For the text-containing cell, return its midpoint in [x, y] coordinate format. 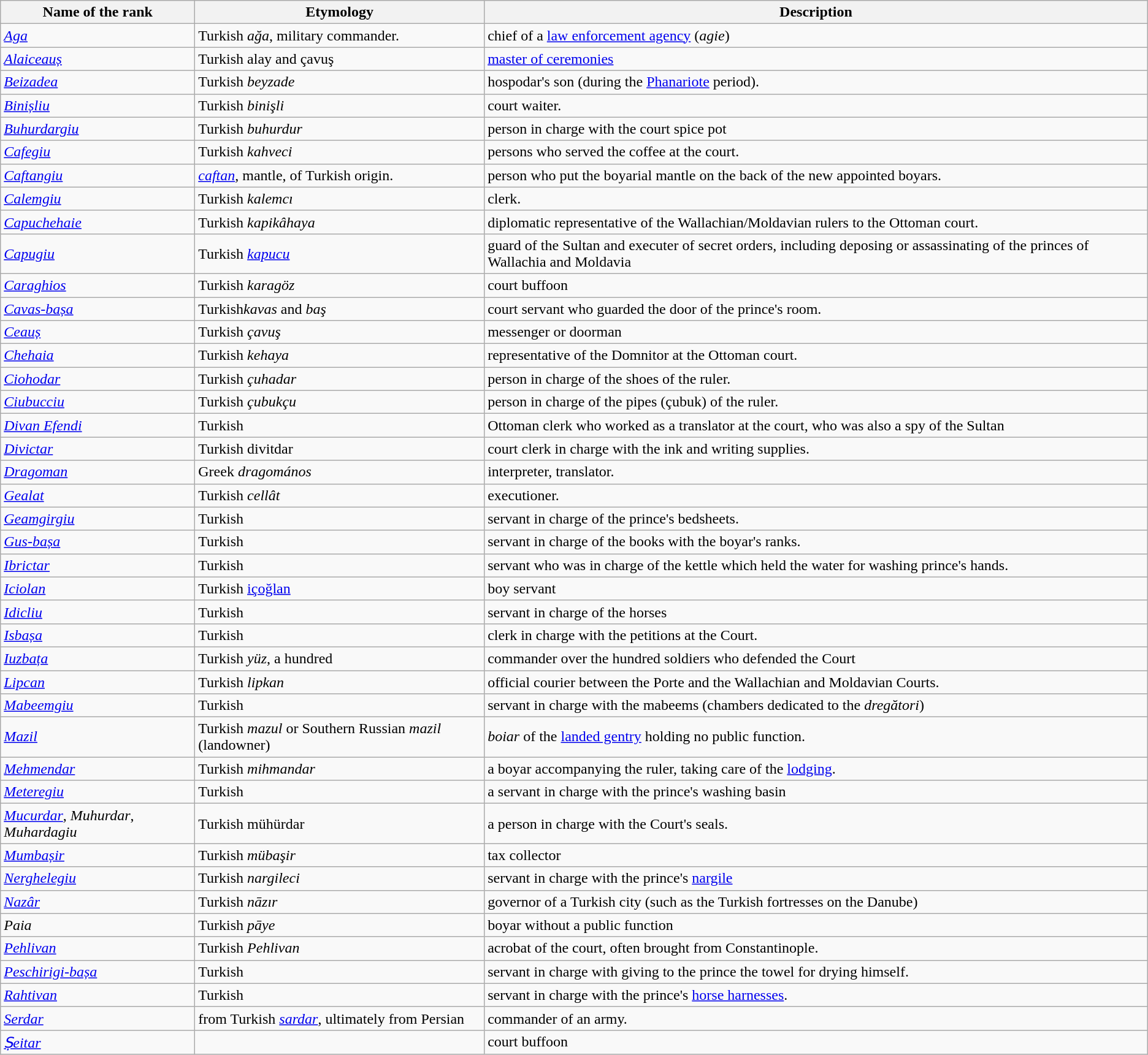
commander over the hundred soldiers who defended the Court [816, 658]
Idicliu [98, 612]
servant in charge with giving to the prince the towel for drying himself. [816, 972]
Pehlivan [98, 948]
Turkish nargileci [340, 878]
executioner. [816, 495]
Turkish Pehlivan [340, 948]
messenger or doorman [816, 332]
acrobat of the court, often brought from Constantinople. [816, 948]
Dragoman [98, 472]
Turkish divitdar [340, 449]
Capuchehaie [98, 222]
person in charge with the court spice pot [816, 129]
commander of an army. [816, 1018]
Turkish pāye [340, 925]
clerk in charge with the petitions at the Court. [816, 635]
from Turkish sardar, ultimately from Persian [340, 1018]
chief of a law enforcement agency (agie) [816, 36]
Turkish kapikâhaya [340, 222]
Buhurdargiu [98, 129]
Caraghios [98, 285]
boyar without a public function [816, 925]
Turkishkavas and baş [340, 308]
servant in charge of the books with the boyar's ranks. [816, 542]
Geamgirgiu [98, 519]
clerk. [816, 199]
Turkish alay and çavuş [340, 59]
Isbașa [98, 635]
Turkish mazul or Southern Russian mazil (landowner) [340, 737]
servant who was in charge of the kettle which held the water for washing prince's hands. [816, 565]
court servant who guarded the door of the prince's room. [816, 308]
Mazil [98, 737]
diplomatic representative of the Wallachian/Moldavian rulers to the Ottoman court. [816, 222]
Gealat [98, 495]
Iuzbața [98, 658]
Beizadea [98, 82]
Capugiu [98, 254]
court waiter. [816, 105]
a person in charge with the Court's seals. [816, 824]
Ciohodar [98, 379]
servant in charge with the mabeems (chambers dedicated to the dregători) [816, 706]
Turkish çavuş [340, 332]
Turkish lipkan [340, 682]
Serdar [98, 1018]
Rahtivan [98, 995]
Ciubucciu [98, 402]
Turkish binişli [340, 105]
boiar of the landed gentry holding no public function. [816, 737]
Mabeemgiu [98, 706]
Name of the rank [98, 12]
Binișliu [98, 105]
servant in charge with the prince's horse harnesses. [816, 995]
Turkish mühürdar [340, 824]
Turkish kehaya [340, 356]
Nerghelegiu [98, 878]
Ṣeitar [98, 1042]
Peschirigi-bașa [98, 972]
Caftangiu [98, 175]
guard of the Sultan and executer of secret orders, including deposing or assassinating of the princes of Wallachia and Moldavia [816, 254]
Calemgiu [98, 199]
Turkish nāzır [340, 902]
Meteregiu [98, 792]
Chehaia [98, 356]
Turkish beyzade [340, 82]
Divictar [98, 449]
tax collector [816, 855]
persons who served the coffee at the court. [816, 152]
Turkish çubukçu [340, 402]
boy servant [816, 588]
official courier between the Porte and the Wallachian and Moldavian Courts. [816, 682]
Mumbașir [98, 855]
representative of the Domnitor at the Ottoman court. [816, 356]
person in charge of the pipes (çubuk) of the ruler. [816, 402]
person who put the boyarial mantle on the back of the new appointed boyars. [816, 175]
Turkish kapucu [340, 254]
Divan Efendi [98, 425]
hospodar's son (during the Phanariote period). [816, 82]
Turkish çuhadar [340, 379]
Turkish kalemcı [340, 199]
person in charge of the shoes of the ruler. [816, 379]
Mehmendar [98, 769]
Ibrictar [98, 565]
Gus-bașa [98, 542]
Ottoman clerk who worked as a translator at the court, who was also a spy of the Sultan [816, 425]
court clerk in charge with the ink and writing supplies. [816, 449]
Turkish buhurdur [340, 129]
Turkish ağa, military commander. [340, 36]
Lipcan [98, 682]
Alaiceauș [98, 59]
Mucurdar, Muhurdar, Muhardagiu [98, 824]
a servant in charge with the prince's washing basin [816, 792]
a boyar accompanying the ruler, taking care of the lodging. [816, 769]
Description [816, 12]
Nazâr [98, 902]
Turkish cellât [340, 495]
Paia [98, 925]
Cafegiu [98, 152]
servant in charge with the prince's nargile [816, 878]
Turkish içoğlan [340, 588]
Etymology [340, 12]
interpreter, translator. [816, 472]
servant in charge of the horses [816, 612]
Turkish karagöz [340, 285]
Turkish kahveci [340, 152]
Turkish mihmandar [340, 769]
Iciolan [98, 588]
governor of a Turkish city (such as the Turkish fortresses on the Danube) [816, 902]
Cavas-bașa [98, 308]
Greek dragomános [340, 472]
Turkish mübaşir [340, 855]
Aga [98, 36]
Turkish yüz, a hundred [340, 658]
caftan, mantle, of Turkish origin. [340, 175]
servant in charge of the prince's bedsheets. [816, 519]
master of ceremonies [816, 59]
Ceauș [98, 332]
